Output the (X, Y) coordinate of the center of the cell containing the given text.  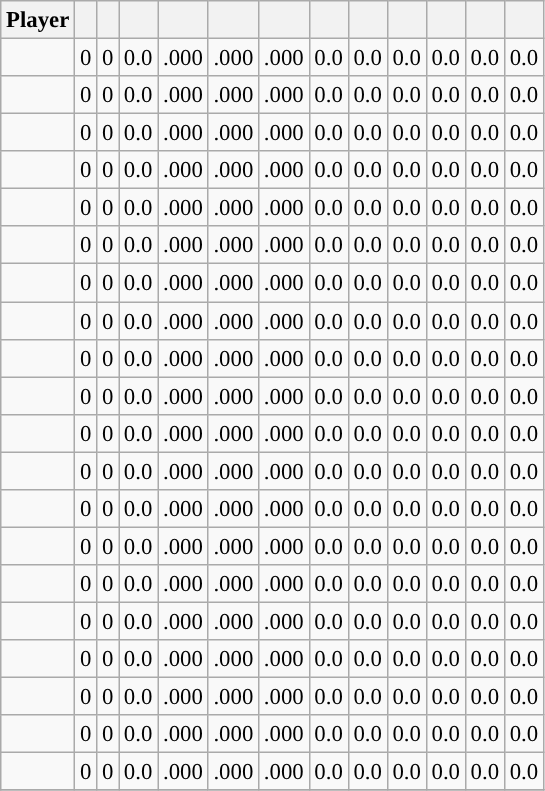
Player (38, 20)
